Output the (x, y) coordinate of the center of the cell containing the given text.  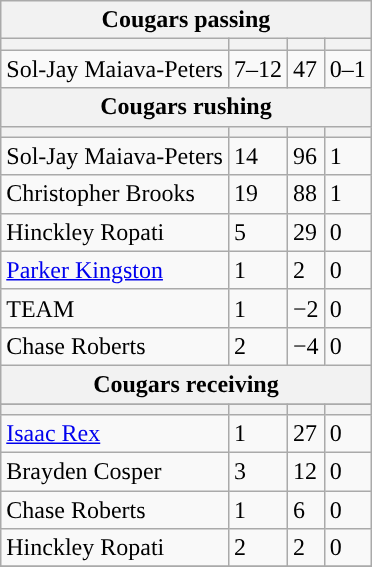
−2 (306, 308)
14 (258, 156)
Isaac Rex (115, 434)
12 (306, 472)
Brayden Cosper (115, 472)
Parker Kingston (115, 270)
Cougars passing (186, 20)
7–12 (258, 69)
Cougars receiving (186, 384)
96 (306, 156)
TEAM (115, 308)
0–1 (348, 69)
19 (258, 194)
Cougars rushing (186, 107)
29 (306, 232)
5 (258, 232)
6 (306, 510)
Christopher Brooks (115, 194)
47 (306, 69)
27 (306, 434)
3 (258, 472)
88 (306, 194)
−4 (306, 346)
